From the cell containing the given text, extract its center point as [X, Y] coordinate. 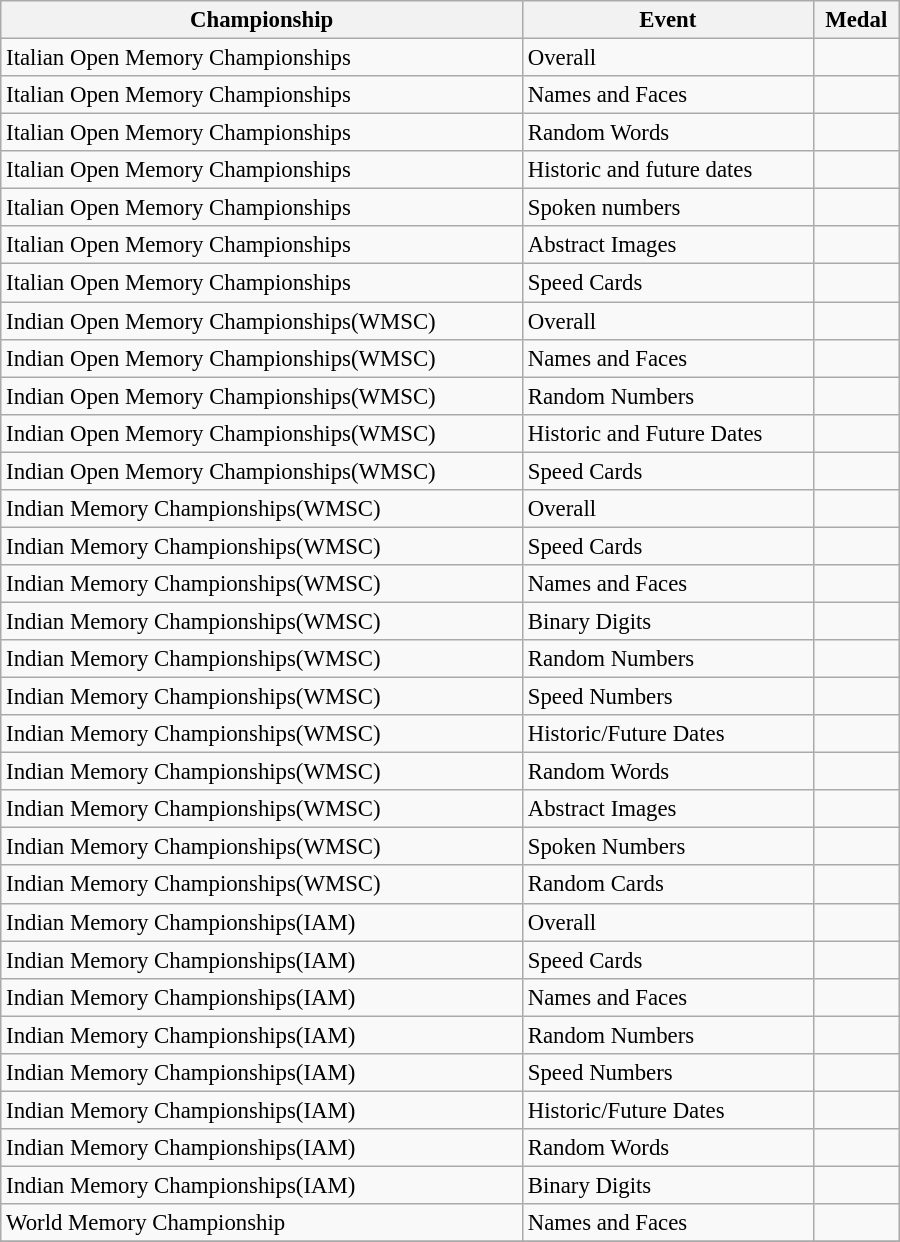
Championship [262, 20]
Event [668, 20]
Historic and Future Dates [668, 433]
Spoken Numbers [668, 847]
Historic and future dates [668, 170]
World Memory Championship [262, 1223]
Medal [856, 20]
Spoken numbers [668, 208]
Random Cards [668, 885]
